Pinpoint the cell where the given text exists, returning its (x, y) midpoint coordinate. 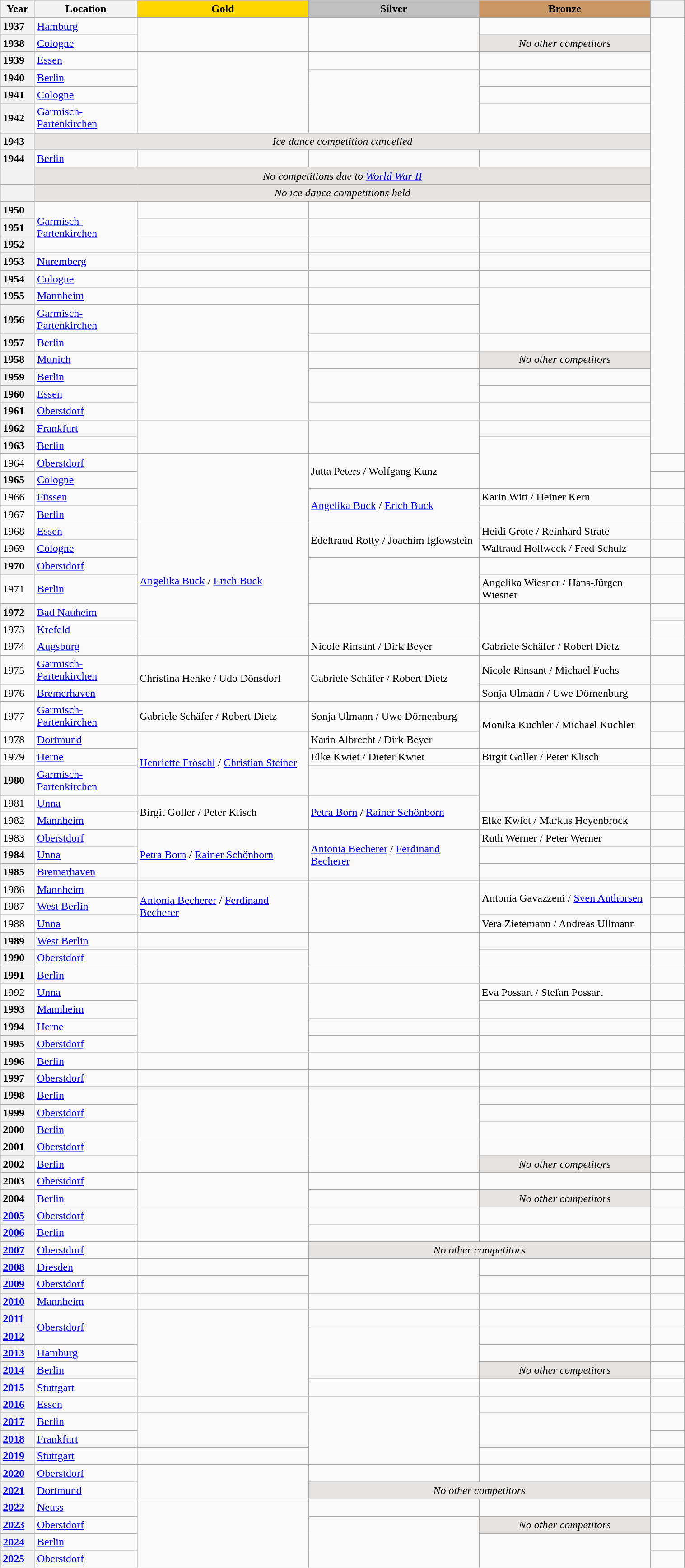
1971 (18, 589)
No competitions due to World War II (342, 176)
1952 (18, 245)
Heidi Grote / Reinhard Strate (564, 532)
Neuss (86, 1508)
Bad Nauheim (86, 612)
1953 (18, 262)
2019 (18, 1456)
2001 (18, 1147)
1963 (18, 445)
2016 (18, 1405)
1956 (18, 319)
2012 (18, 1336)
2011 (18, 1318)
1992 (18, 992)
1970 (18, 566)
Edeltraud Rotty / Joachim Iglowstein (394, 540)
1939 (18, 60)
1938 (18, 43)
1950 (18, 210)
Nuremberg (86, 262)
Nicole Rinsant / Dirk Beyer (394, 647)
1959 (18, 377)
Füssen (86, 497)
1964 (18, 463)
Christina Henke / Udo Dönsdorf (223, 679)
Location (86, 9)
2004 (18, 1198)
2006 (18, 1233)
1957 (18, 342)
Henriette Fröschl / Christian Steiner (223, 763)
2024 (18, 1542)
Ruth Werner / Peter Werner (564, 838)
1978 (18, 740)
1995 (18, 1044)
1954 (18, 279)
2017 (18, 1422)
1960 (18, 394)
2008 (18, 1267)
Monika Kuchler / Michael Kuchler (564, 725)
1985 (18, 872)
1977 (18, 717)
2021 (18, 1490)
No ice dance competitions held (342, 193)
1940 (18, 78)
1974 (18, 647)
2003 (18, 1181)
2013 (18, 1353)
Karin Albrecht / Dirk Beyer (394, 740)
2020 (18, 1473)
Angelika Wiesner / Hans-Jürgen Wiesner (564, 589)
1955 (18, 296)
1996 (18, 1061)
Waltraud Hollweck / Fred Schulz (564, 549)
Karin Witt / Heiner Kern (564, 497)
Dresden (86, 1267)
Bronze (564, 9)
Elke Kwiet / Dieter Kwiet (394, 757)
2015 (18, 1388)
1951 (18, 227)
1997 (18, 1078)
1982 (18, 820)
1965 (18, 480)
1989 (18, 941)
2000 (18, 1130)
1967 (18, 514)
1937 (18, 26)
1993 (18, 1009)
1988 (18, 924)
1991 (18, 975)
1944 (18, 158)
Krefeld (86, 629)
1979 (18, 757)
Silver (394, 9)
1961 (18, 411)
1976 (18, 693)
1975 (18, 670)
Nicole Rinsant / Michael Fuchs (564, 670)
Year (18, 9)
1984 (18, 855)
1981 (18, 803)
Antonia Gavazzeni / Sven Authorsen (564, 898)
2014 (18, 1370)
2010 (18, 1301)
1969 (18, 549)
Vera Zietemann / Andreas Ullmann (564, 924)
1942 (18, 118)
1987 (18, 907)
Gold (223, 9)
1941 (18, 95)
2018 (18, 1439)
1999 (18, 1112)
1994 (18, 1027)
1990 (18, 958)
2023 (18, 1525)
2022 (18, 1508)
2025 (18, 1559)
2005 (18, 1216)
1972 (18, 612)
1983 (18, 838)
1962 (18, 428)
2009 (18, 1284)
1958 (18, 360)
1986 (18, 889)
Elke Kwiet / Markus Heyenbrock (564, 820)
1973 (18, 629)
1968 (18, 532)
1980 (18, 780)
1966 (18, 497)
2007 (18, 1250)
Munich (86, 360)
1943 (18, 141)
1998 (18, 1095)
Ice dance competition cancelled (342, 141)
Augsburg (86, 647)
Eva Possart / Stefan Possart (564, 992)
Jutta Peters / Wolfgang Kunz (394, 471)
2002 (18, 1164)
